Output the [X, Y] coordinate of the center of the cell containing the given text.  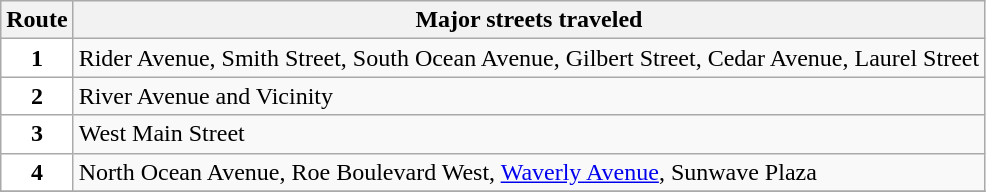
Rider Avenue, Smith Street, South Ocean Avenue, Gilbert Street, Cedar Avenue, Laurel Street [528, 58]
2 [37, 96]
3 [37, 134]
4 [37, 172]
River Avenue and Vicinity [528, 96]
Route [37, 20]
1 [37, 58]
North Ocean Avenue, Roe Boulevard West, Waverly Avenue, Sunwave Plaza [528, 172]
Major streets traveled [528, 20]
West Main Street [528, 134]
